Scan for the cell matching the given text and deliver its [x, y] coordinate at center. 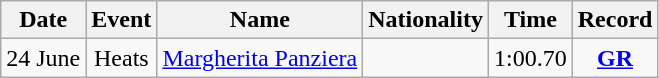
24 June [44, 58]
Time [530, 20]
1:00.70 [530, 58]
Margherita Panziera [260, 58]
Date [44, 20]
Nationality [426, 20]
Heats [122, 58]
GR [615, 58]
Event [122, 20]
Record [615, 20]
Name [260, 20]
